For the text-containing cell, return its midpoint in (X, Y) coordinate format. 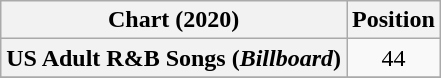
Chart (2020) (174, 20)
Position (394, 20)
US Adult R&B Songs (Billboard) (174, 58)
44 (394, 58)
